Find where the given text appears and provide that cell's center as [x, y] coordinate. 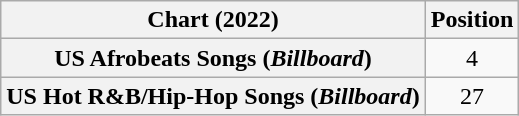
US Afrobeats Songs (Billboard) [213, 58]
Position [472, 20]
Chart (2022) [213, 20]
4 [472, 58]
27 [472, 96]
US Hot R&B/Hip-Hop Songs (Billboard) [213, 96]
